Scan for the cell matching the given text and deliver its (X, Y) coordinate at center. 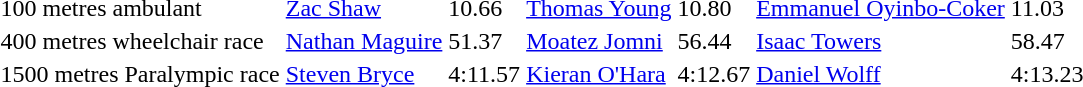
Moatez Jomni (599, 41)
51.37 (484, 41)
56.44 (714, 41)
Isaac Towers (881, 41)
Nathan Maguire (364, 41)
